For the text-containing cell, return its midpoint in [x, y] coordinate format. 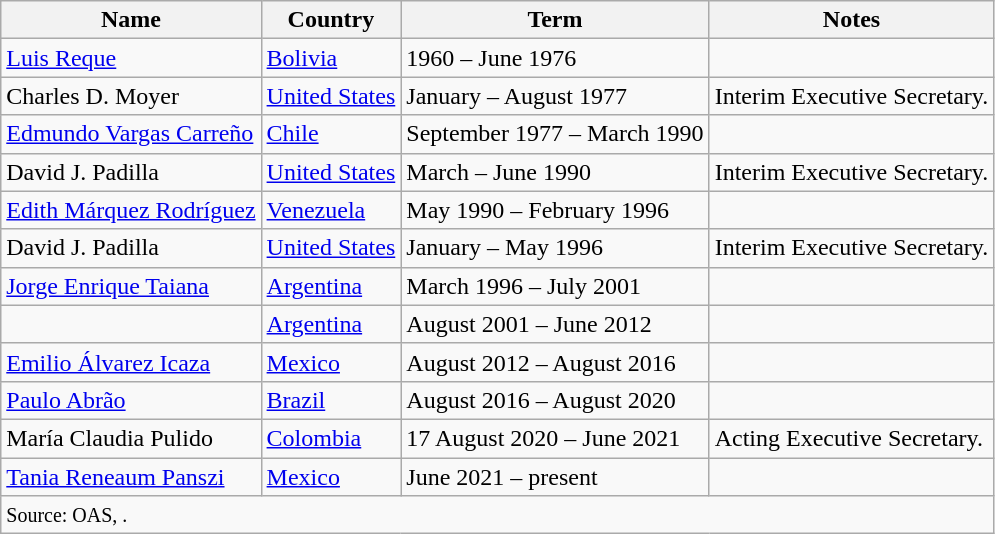
January – May 1996 [555, 248]
Chile [331, 134]
Venezuela [331, 210]
Brazil [331, 400]
Charles D. Moyer [131, 96]
Edith Márquez Rodríguez [131, 210]
María Claudia Pulido [131, 438]
March 1996 – July 2001 [555, 286]
Jorge Enrique Taiana [131, 286]
Term [555, 20]
Acting Executive Secretary. [852, 438]
Colombia [331, 438]
17 August 2020 – June 2021 [555, 438]
January – August 1977 [555, 96]
August 2001 – June 2012 [555, 324]
May 1990 – February 1996 [555, 210]
September 1977 – March 1990 [555, 134]
March – June 1990 [555, 172]
Country [331, 20]
Notes [852, 20]
1960 – June 1976 [555, 58]
August 2012 – August 2016 [555, 362]
Source: OAS, . [498, 515]
Paulo Abrão [131, 400]
Name [131, 20]
Edmundo Vargas Carreño [131, 134]
Emilio Álvarez Icaza [131, 362]
Bolivia [331, 58]
Luis Reque [131, 58]
June 2021 – present [555, 477]
Tania Reneaum Panszi [131, 477]
August 2016 – August 2020 [555, 400]
